Provide the [X, Y] coordinate of the cell's center where the given text is located.  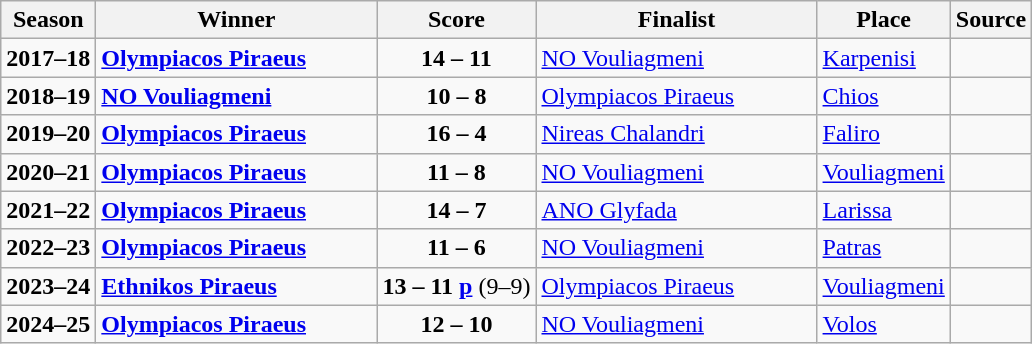
11 – 6 [456, 248]
13 – 11 p (9–9) [456, 286]
Nireas Chalandri [676, 134]
Place [884, 20]
2023–24 [48, 286]
2024–25 [48, 324]
2021–22 [48, 210]
12 – 10 [456, 324]
16 – 4 [456, 134]
2020–21 [48, 172]
11 – 8 [456, 172]
Season [48, 20]
Score [456, 20]
Karpenisi [884, 58]
Finalist [676, 20]
Ethnikos Piraeus [236, 286]
Chios [884, 96]
Volos [884, 324]
14 – 7 [456, 210]
Source [990, 20]
2022–23 [48, 248]
Winner [236, 20]
2019–20 [48, 134]
Patras [884, 248]
Larissa [884, 210]
14 – 11 [456, 58]
ANO Glyfada [676, 210]
Faliro [884, 134]
2017–18 [48, 58]
2018–19 [48, 96]
10 – 8 [456, 96]
